For the text-containing cell, return its midpoint in [x, y] coordinate format. 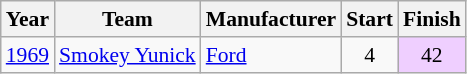
Team [128, 19]
Smokey Yunick [128, 55]
Finish [432, 19]
42 [432, 55]
1969 [28, 55]
4 [370, 55]
Start [370, 19]
Year [28, 19]
Manufacturer [271, 19]
Ford [271, 55]
